Detect which cell encompasses the target text, then output its [X, Y] center coordinate. 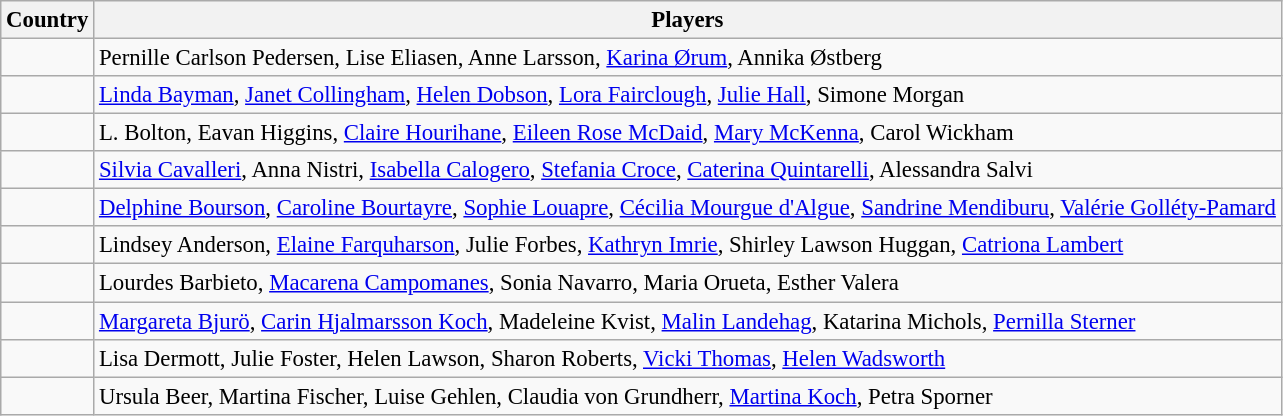
Silvia Cavalleri, Anna Nistri, Isabella Calogero, Stefania Croce, Caterina Quintarelli, Alessandra Salvi [688, 170]
Linda Bayman, Janet Collingham, Helen Dobson, Lora Fairclough, Julie Hall, Simone Morgan [688, 95]
Players [688, 20]
Margareta Bjurö, Carin Hjalmarsson Koch, Madeleine Kvist, Malin Landehag, Katarina Michols, Pernilla Sterner [688, 321]
Lisa Dermott, Julie Foster, Helen Lawson, Sharon Roberts, Vicki Thomas, Helen Wadsworth [688, 358]
L. Bolton, Eavan Higgins, Claire Hourihane, Eileen Rose McDaid, Mary McKenna, Carol Wickham [688, 133]
Pernille Carlson Pedersen, Lise Eliasen, Anne Larsson, Karina Ørum, Annika Østberg [688, 58]
Lindsey Anderson, Elaine Farquharson, Julie Forbes, Kathryn Imrie, Shirley Lawson Huggan, Catriona Lambert [688, 245]
Country [48, 20]
Delphine Bourson, Caroline Bourtayre, Sophie Louapre, Cécilia Mourgue d'Algue, Sandrine Mendiburu, Valérie Golléty-Pamard [688, 208]
Ursula Beer, Martina Fischer, Luise Gehlen, Claudia von Grundherr, Martina Koch, Petra Sporner [688, 396]
Lourdes Barbieto, Macarena Campomanes, Sonia Navarro, Maria Orueta, Esther Valera [688, 283]
